Extract the (x, y) coordinate from the center of the cell holding the provided text.  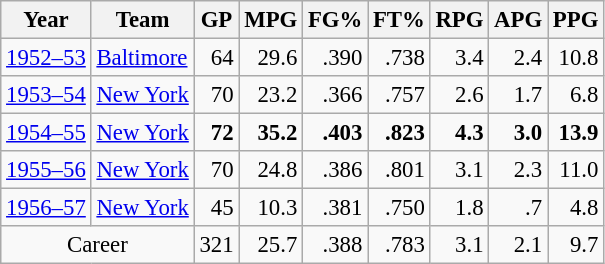
Year (46, 20)
1955–56 (46, 170)
.757 (400, 95)
.738 (400, 58)
10.3 (271, 208)
35.2 (271, 133)
10.8 (576, 58)
.390 (336, 58)
11.0 (576, 170)
.783 (400, 245)
1954–55 (46, 133)
.823 (400, 133)
.388 (336, 245)
1.8 (460, 208)
GP (216, 20)
9.7 (576, 245)
FT% (400, 20)
1952–53 (46, 58)
2.4 (518, 58)
72 (216, 133)
1.7 (518, 95)
PPG (576, 20)
2.1 (518, 245)
Team (142, 20)
321 (216, 245)
3.4 (460, 58)
23.2 (271, 95)
64 (216, 58)
24.8 (271, 170)
2.3 (518, 170)
.801 (400, 170)
.750 (400, 208)
45 (216, 208)
6.8 (576, 95)
29.6 (271, 58)
25.7 (271, 245)
.7 (518, 208)
.381 (336, 208)
1956–57 (46, 208)
2.6 (460, 95)
APG (518, 20)
Baltimore (142, 58)
.403 (336, 133)
.386 (336, 170)
4.8 (576, 208)
3.0 (518, 133)
FG% (336, 20)
RPG (460, 20)
Career (98, 245)
1953–54 (46, 95)
.366 (336, 95)
4.3 (460, 133)
13.9 (576, 133)
MPG (271, 20)
